Return [X, Y] of the center of cell containing provided text 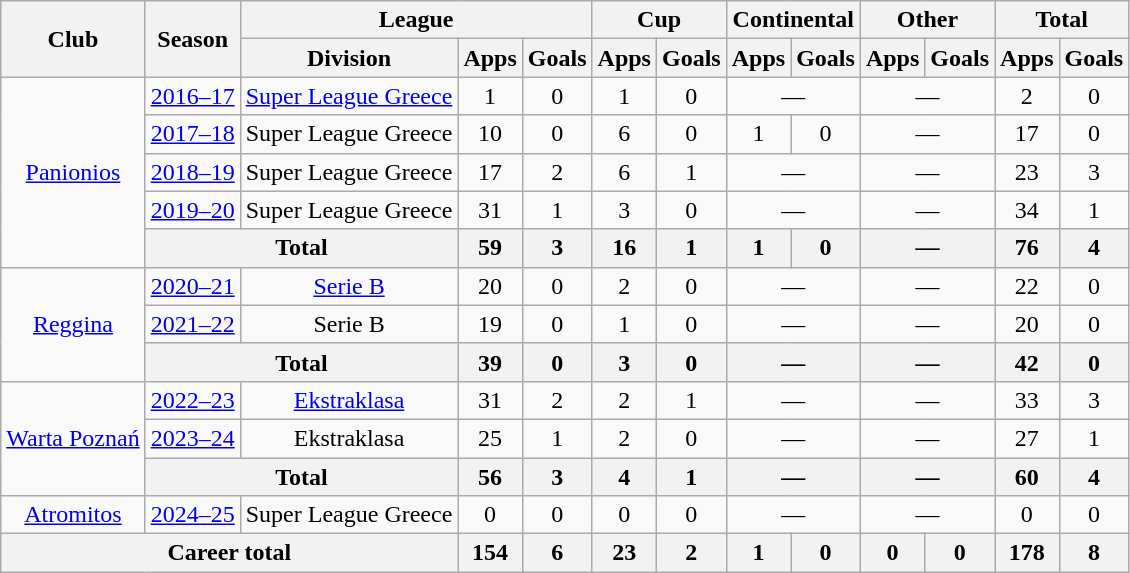
Division [349, 58]
56 [490, 477]
42 [1027, 362]
Atromitos [73, 515]
2024–25 [192, 515]
8 [1094, 553]
19 [490, 324]
2021–22 [192, 324]
2020–21 [192, 286]
33 [1027, 400]
154 [490, 553]
Season [192, 39]
39 [490, 362]
Club [73, 39]
Warta Poznań [73, 438]
2019–20 [192, 210]
16 [624, 248]
2022–23 [192, 400]
59 [490, 248]
10 [490, 134]
178 [1027, 553]
2016–17 [192, 96]
Cup [659, 20]
34 [1027, 210]
2017–18 [192, 134]
27 [1027, 438]
76 [1027, 248]
Other [927, 20]
Panionios [73, 172]
Reggina [73, 324]
League [416, 20]
2018–19 [192, 172]
60 [1027, 477]
2023–24 [192, 438]
22 [1027, 286]
Career total [230, 553]
25 [490, 438]
Continental [793, 20]
